Find where the given text appears and provide that cell's center as [X, Y] coordinate. 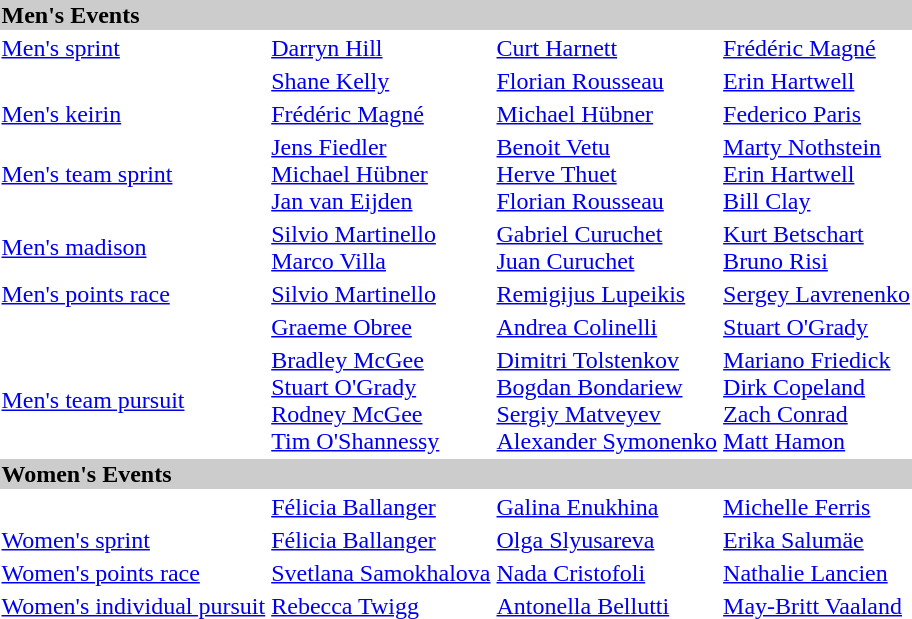
Erika Salumäe [817, 540]
Svetlana Samokhalova [381, 573]
Remigijus Lupeikis [607, 294]
Dimitri TolstenkovBogdan BondariewSergiy MatveyevAlexander Symonenko [607, 400]
Men's Events [456, 15]
Nada Cristofoli [607, 573]
Women's points race [134, 573]
Erin Hartwell [817, 81]
Andrea Colinelli [607, 327]
Men's team pursuit [134, 400]
Mariano FriedickDirk CopelandZach ConradMatt Hamon [817, 400]
Curt Harnett [607, 48]
Nathalie Lancien [817, 573]
Shane Kelly [381, 81]
Women's Events [456, 474]
Stuart O'Grady [817, 327]
Federico Paris [817, 114]
Men's keirin [134, 114]
Benoit VetuHerve ThuetFlorian Rousseau [607, 174]
Graeme Obree [381, 327]
Darryn Hill [381, 48]
Marty NothsteinErin HartwellBill Clay [817, 174]
Men's points race [134, 294]
Jens FiedlerMichael HübnerJan van Eijden [381, 174]
Olga Slyusareva [607, 540]
Galina Enukhina [607, 507]
Sergey Lavrenenko [817, 294]
Men's madison [134, 248]
Men's sprint [134, 48]
Silvio Martinello [381, 294]
Bradley McGeeStuart O'GradyRodney McGeeTim O'Shannessy [381, 400]
Silvio MartinelloMarco Villa [381, 248]
Michelle Ferris [817, 507]
Women's sprint [134, 540]
Florian Rousseau [607, 81]
Kurt BetschartBruno Risi [817, 248]
Men's team sprint [134, 174]
Gabriel CuruchetJuan Curuchet [607, 248]
Michael Hübner [607, 114]
